Locate the cell with the specified text and output its (x, y) center coordinate. 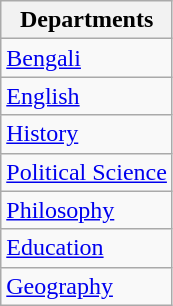
Geography (87, 286)
Bengali (87, 58)
Political Science (87, 172)
English (87, 96)
History (87, 134)
Education (87, 248)
Departments (87, 20)
Philosophy (87, 210)
